Provide the [X, Y] coordinate of the cell's center where the given text is located.  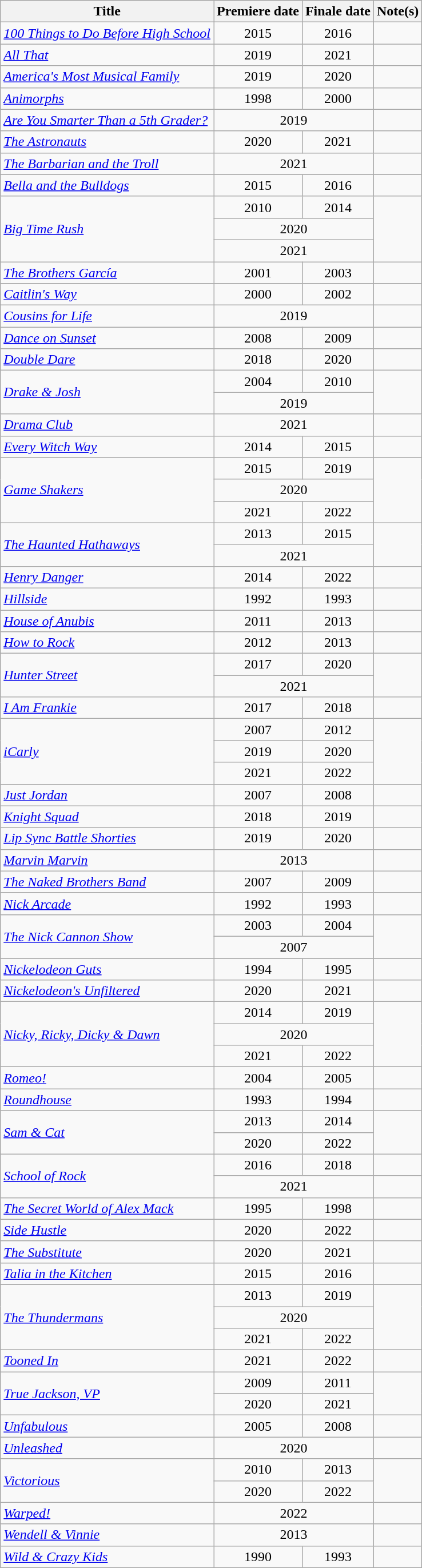
Nickelodeon's Unfiltered [108, 991]
The Naked Brothers Band [108, 882]
Warped! [108, 1513]
How to Rock [108, 643]
Knight Squad [108, 817]
Animorphs [108, 98]
Nick Arcade [108, 904]
Hillside [108, 599]
Note(s) [397, 11]
100 Things to Do Before High School [108, 33]
The Brothers García [108, 273]
School of Rock [108, 1176]
The Substitute [108, 1252]
The Astronauts [108, 142]
Lip Sync Battle Shorties [108, 838]
All That [108, 55]
Nicky, Ricky, Dicky & Dawn [108, 1034]
Big Time Rush [108, 229]
Every Witch Way [108, 447]
America's Most Musical Family [108, 77]
The Nick Cannon Show [108, 936]
Wendell & Vinnie [108, 1535]
Tooned In [108, 1361]
Roundhouse [108, 1100]
Side Hustle [108, 1230]
Drake & Josh [108, 392]
Talia in the Kitchen [108, 1273]
Are You Smarter Than a 5th Grader? [108, 120]
Dance on Sunset [108, 338]
Victorious [108, 1481]
Finale date [337, 11]
Hunter Street [108, 675]
Game Shakers [108, 490]
Double Dare [108, 360]
Cousins for Life [108, 316]
Bella and the Bulldogs [108, 185]
Nickelodeon Guts [108, 969]
Title [108, 11]
Henry Danger [108, 577]
House of Anubis [108, 620]
I Am Frankie [108, 708]
The Secret World of Alex Mack [108, 1208]
The Haunted Hathaways [108, 544]
True Jackson, VP [108, 1394]
Unleashed [108, 1448]
The Barbarian and the Troll [108, 164]
Marvin Marvin [108, 860]
iCarly [108, 751]
Sam & Cat [108, 1132]
2001 [258, 273]
The Thundermans [108, 1317]
1990 [258, 1557]
Caitlin's Way [108, 295]
Premiere date [258, 11]
Drama Club [108, 425]
Romeo! [108, 1078]
Just Jordan [108, 795]
Unfabulous [108, 1426]
2002 [337, 295]
Wild & Crazy Kids [108, 1557]
